Provide the (x, y) coordinate of the cell's center where the given text is located.  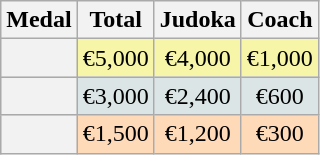
€4,000 (198, 58)
€1,200 (198, 134)
€1,500 (116, 134)
Judoka (198, 20)
€5,000 (116, 58)
€1,000 (280, 58)
Coach (280, 20)
€3,000 (116, 96)
€600 (280, 96)
€300 (280, 134)
Medal (39, 20)
Total (116, 20)
€2,400 (198, 96)
